Provide the [X, Y] coordinate of the cell's center where the given text is located.  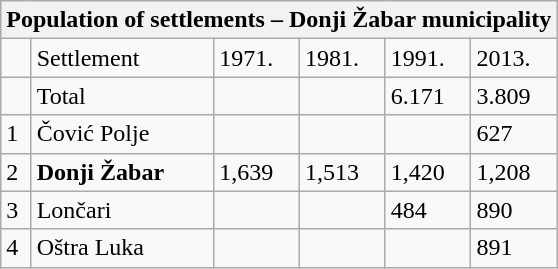
1,420 [428, 172]
Čović Polje [122, 134]
3.809 [514, 96]
Total [122, 96]
Settlement [122, 58]
891 [514, 248]
3 [16, 210]
Donji Žabar [122, 172]
4 [16, 248]
1 [16, 134]
Oštra Luka [122, 248]
1991. [428, 58]
Population of settlements – Donji Žabar municipality [279, 20]
1971. [257, 58]
Lončari [122, 210]
2013. [514, 58]
627 [514, 134]
1,639 [257, 172]
484 [428, 210]
2 [16, 172]
1,208 [514, 172]
890 [514, 210]
1,513 [342, 172]
1981. [342, 58]
6.171 [428, 96]
